Scan for the cell matching the given text and deliver its [X, Y] coordinate at center. 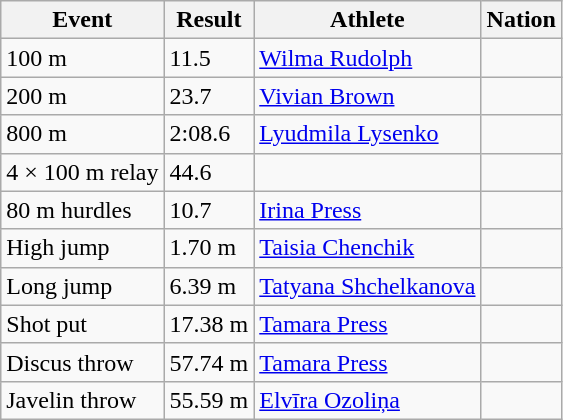
Javelin throw [82, 400]
10.7 [209, 210]
Shot put [82, 324]
Tatyana Shchelkanova [368, 286]
17.38 m [209, 324]
200 m [82, 96]
80 m hurdles [82, 210]
100 m [82, 58]
Long jump [82, 286]
44.6 [209, 172]
Taisia Chenchik [368, 248]
Wilma Rudolph [368, 58]
800 m [82, 134]
Result [209, 20]
6.39 m [209, 286]
55.59 m [209, 400]
4 × 100 m relay [82, 172]
Event [82, 20]
Discus throw [82, 362]
Athlete [368, 20]
Irina Press [368, 210]
11.5 [209, 58]
57.74 m [209, 362]
Vivian Brown [368, 96]
1.70 m [209, 248]
Elvīra Ozoliņa [368, 400]
High jump [82, 248]
2:08.6 [209, 134]
Lyudmila Lysenko [368, 134]
Nation [521, 20]
23.7 [209, 96]
